Find where the given text appears and provide that cell's center as (X, Y) coordinate. 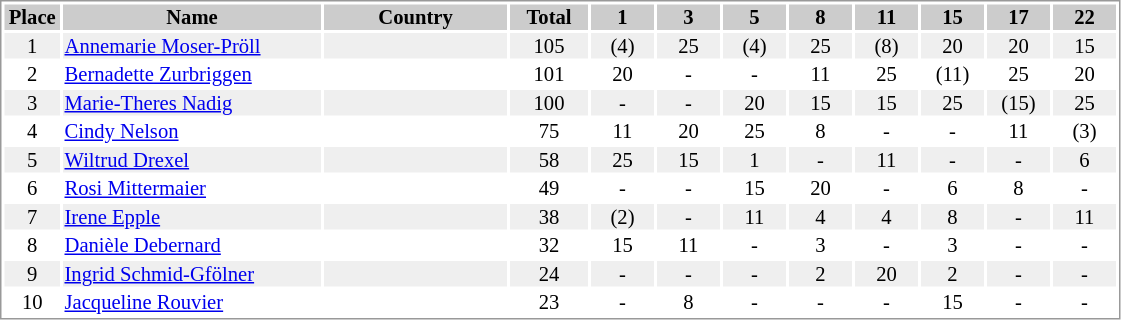
Name (192, 17)
24 (549, 274)
101 (549, 75)
100 (549, 103)
Bernadette Zurbriggen (192, 75)
Place (32, 17)
Cindy Nelson (192, 131)
22 (1084, 17)
(3) (1084, 131)
75 (549, 131)
Ingrid Schmid-Gfölner (192, 274)
10 (32, 303)
49 (549, 189)
(11) (952, 75)
Irene Epple (192, 217)
23 (549, 303)
(8) (886, 46)
Wiltrud Drexel (192, 160)
9 (32, 274)
Country (416, 17)
(2) (622, 217)
Rosi Mittermaier (192, 189)
Marie-Theres Nadig (192, 103)
Jacqueline Rouvier (192, 303)
7 (32, 217)
58 (549, 160)
(15) (1018, 103)
Annemarie Moser-Pröll (192, 46)
Danièle Debernard (192, 245)
105 (549, 46)
Total (549, 17)
17 (1018, 17)
32 (549, 245)
38 (549, 217)
